Extract the (x, y) coordinate from the center of the cell holding the provided text.  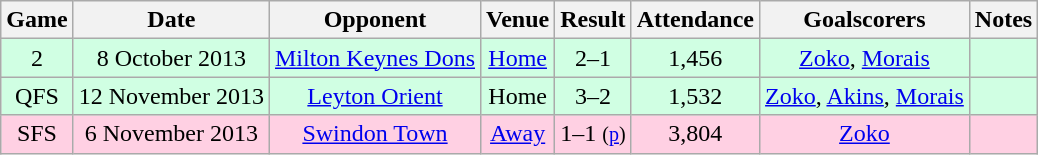
3–2 (593, 96)
Zoko (865, 134)
Notes (1003, 20)
Date (171, 20)
Swindon Town (374, 134)
Goalscorers (865, 20)
6 November 2013 (171, 134)
QFS (37, 96)
1,456 (695, 58)
Opponent (374, 20)
3,804 (695, 134)
12 November 2013 (171, 96)
2 (37, 58)
1,532 (695, 96)
Result (593, 20)
Venue (518, 20)
8 October 2013 (171, 58)
SFS (37, 134)
Zoko, Akins, Morais (865, 96)
Milton Keynes Dons (374, 58)
1–1 (p) (593, 134)
Leyton Orient (374, 96)
Game (37, 20)
Attendance (695, 20)
Away (518, 134)
Zoko, Morais (865, 58)
2–1 (593, 58)
